Determine the (x, y) coordinate at the center of the cell enclosing the given text.  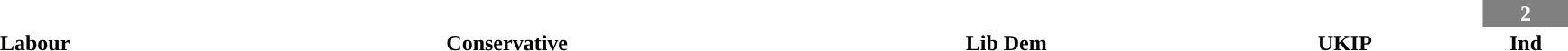
9 (507, 13)
2 (1526, 13)
